Scan for the cell matching the given text and deliver its [x, y] coordinate at center. 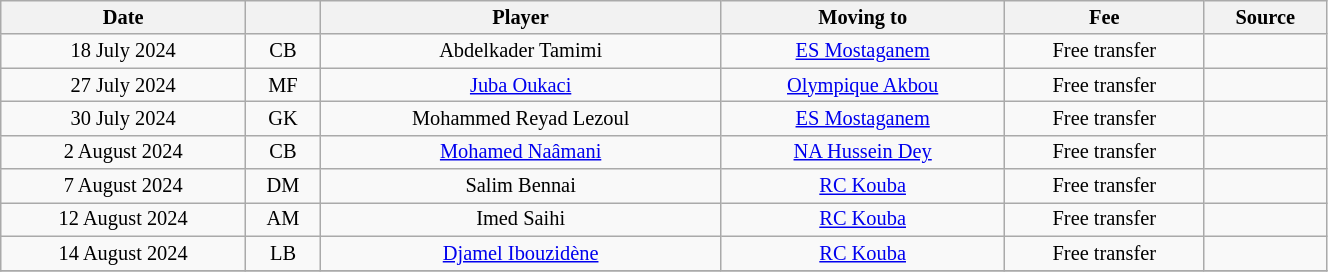
Date [124, 17]
GK [282, 118]
18 July 2024 [124, 51]
Salim Bennai [520, 186]
Source [1265, 17]
LB [282, 253]
27 July 2024 [124, 85]
12 August 2024 [124, 219]
Mohammed Reyad Lezoul [520, 118]
Fee [1104, 17]
Player [520, 17]
Imed Saihi [520, 219]
Abdelkader Tamimi [520, 51]
30 July 2024 [124, 118]
Moving to [863, 17]
DM [282, 186]
Djamel Ibouzidène [520, 253]
7 August 2024 [124, 186]
NA Hussein Dey [863, 152]
MF [282, 85]
AM [282, 219]
Mohamed Naâmani [520, 152]
Juba Oukaci [520, 85]
14 August 2024 [124, 253]
Olympique Akbou [863, 85]
2 August 2024 [124, 152]
